Search for the cell housing the specified text and yield its [X, Y] center coordinate. 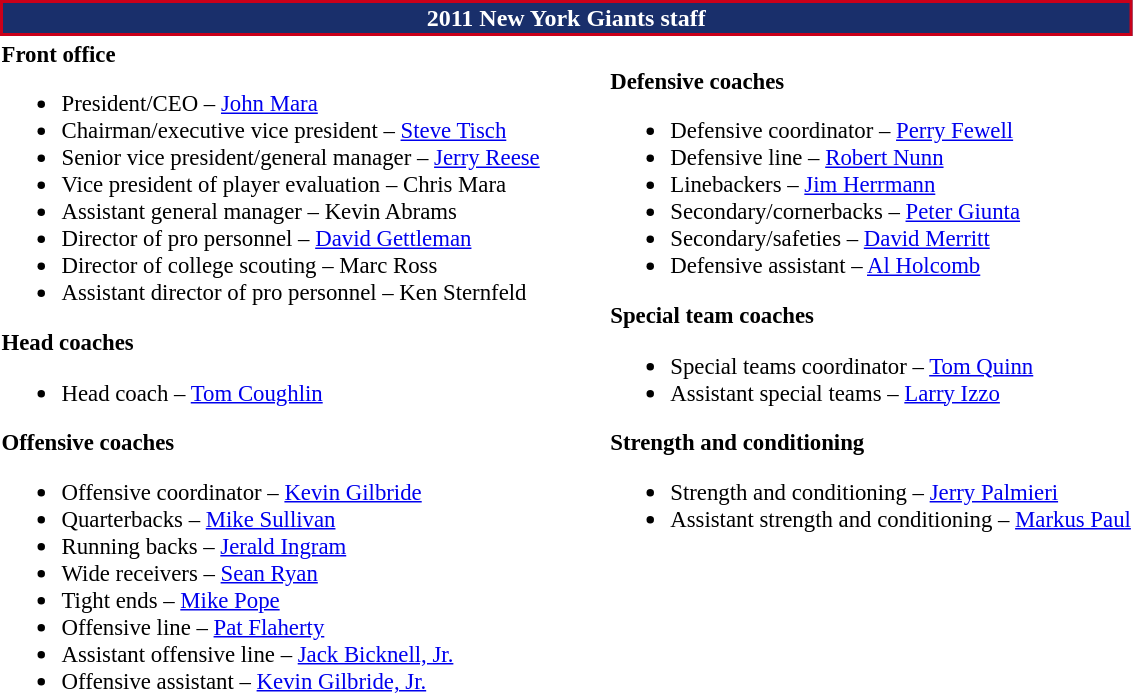
2011 New York Giants staff [566, 18]
